Determine the [X, Y] coordinate at the center of the cell enclosing the given text.  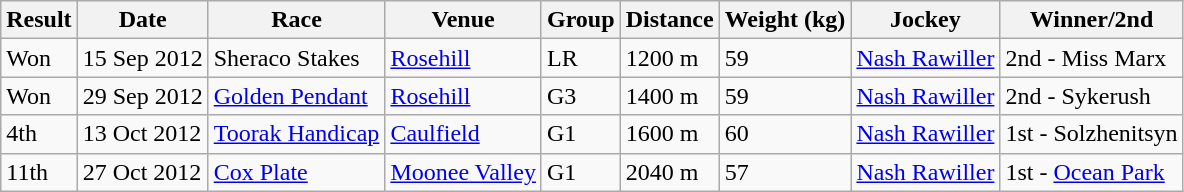
60 [785, 134]
2nd - Miss Marx [1092, 58]
Result [39, 20]
Golden Pendant [296, 96]
G3 [580, 96]
Jockey [926, 20]
Caulfield [464, 134]
1200 m [670, 58]
1st - Solzhenitsyn [1092, 134]
Race [296, 20]
29 Sep 2012 [142, 96]
2nd - Sykerush [1092, 96]
57 [785, 172]
2040 m [670, 172]
Winner/2nd [1092, 20]
27 Oct 2012 [142, 172]
Weight (kg) [785, 20]
Venue [464, 20]
1400 m [670, 96]
Moonee Valley [464, 172]
4th [39, 134]
Date [142, 20]
Toorak Handicap [296, 134]
1600 m [670, 134]
LR [580, 58]
1st - Ocean Park [1092, 172]
13 Oct 2012 [142, 134]
Sheraco Stakes [296, 58]
15 Sep 2012 [142, 58]
Group [580, 20]
Cox Plate [296, 172]
Distance [670, 20]
11th [39, 172]
